Provide the [x, y] coordinate of the cell's center where the given text is located.  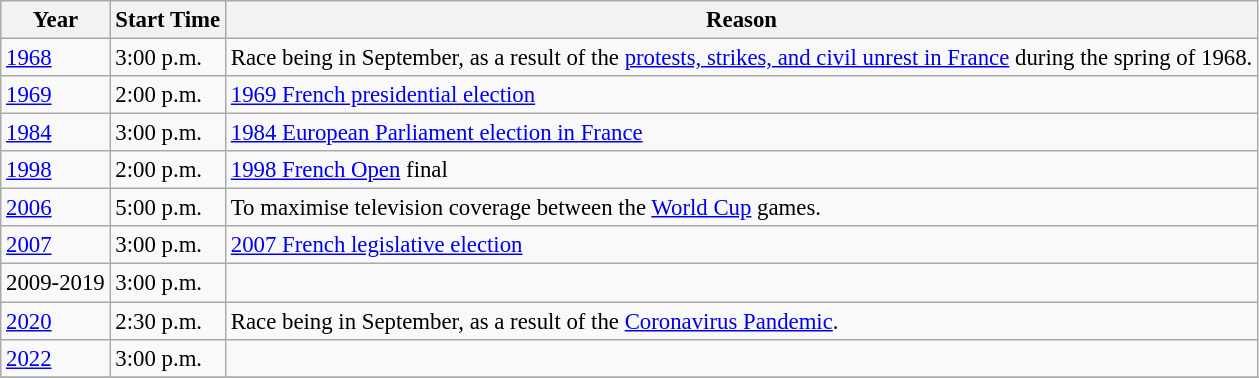
1969 [56, 95]
2007 [56, 245]
2007 French legislative election [741, 245]
To maximise television coverage between the World Cup games. [741, 208]
2006 [56, 208]
Reason [741, 20]
1968 [56, 58]
1984 [56, 133]
1998 [56, 170]
1984 European Parliament election in France [741, 133]
Start Time [168, 20]
5:00 p.m. [168, 208]
1969 French presidential election [741, 95]
2020 [56, 321]
Year [56, 20]
1998 French Open final [741, 170]
2:30 p.m. [168, 321]
2022 [56, 358]
Race being in September, as a result of the protests, strikes, and civil unrest in France during the spring of 1968. [741, 58]
Race being in September, as a result of the Coronavirus Pandemic. [741, 321]
2009-2019 [56, 283]
